Capture the cell that displays the provided text and extract its (x, y) central coordinate. 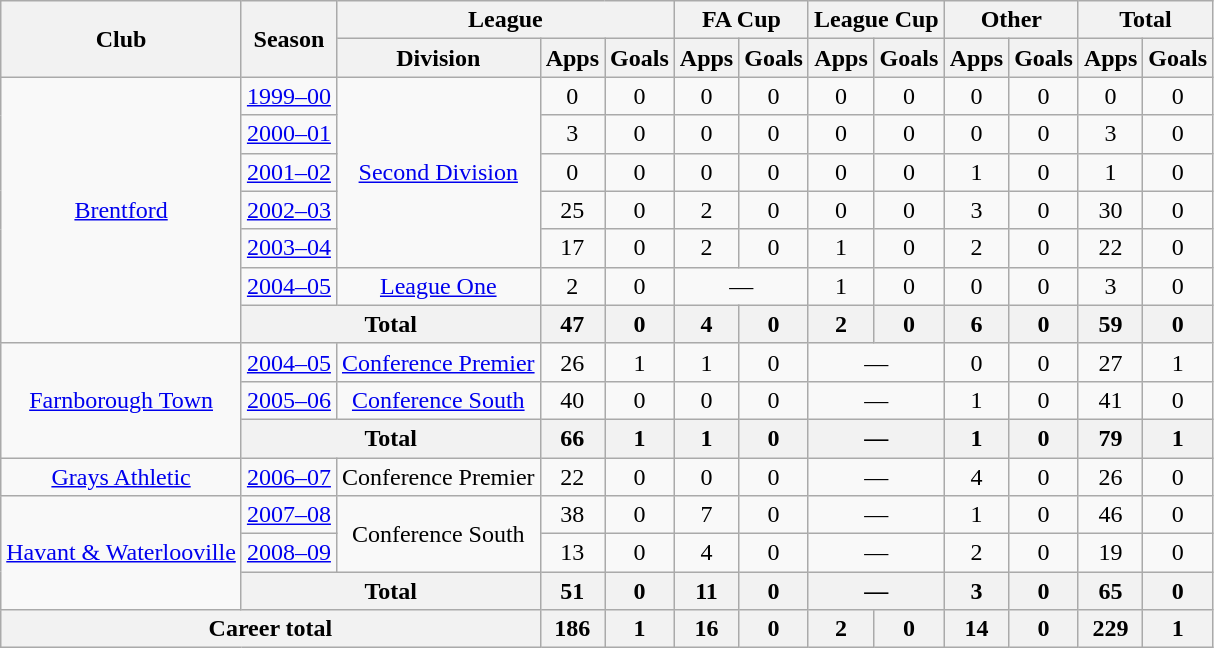
Division (438, 58)
Grays Athletic (122, 477)
11 (706, 591)
Second Division (438, 172)
59 (1110, 324)
47 (572, 324)
6 (976, 324)
2007–08 (288, 515)
7 (706, 515)
Brentford (122, 210)
2000–01 (288, 134)
27 (1110, 362)
38 (572, 515)
65 (1110, 591)
30 (1110, 210)
19 (1110, 553)
Club (122, 39)
1999–00 (288, 96)
2006–07 (288, 477)
16 (706, 629)
2001–02 (288, 172)
41 (1110, 400)
FA Cup (741, 20)
Havant & Waterlooville (122, 553)
League One (438, 286)
79 (1110, 438)
66 (572, 438)
46 (1110, 515)
51 (572, 591)
Other (1011, 20)
2005–06 (288, 400)
14 (976, 629)
2003–04 (288, 248)
17 (572, 248)
Career total (270, 629)
2008–09 (288, 553)
186 (572, 629)
2002–03 (288, 210)
League Cup (876, 20)
25 (572, 210)
40 (572, 400)
229 (1110, 629)
Farnborough Town (122, 400)
13 (572, 553)
Season (288, 39)
League (505, 20)
